For the text-containing cell, return its midpoint in [x, y] coordinate format. 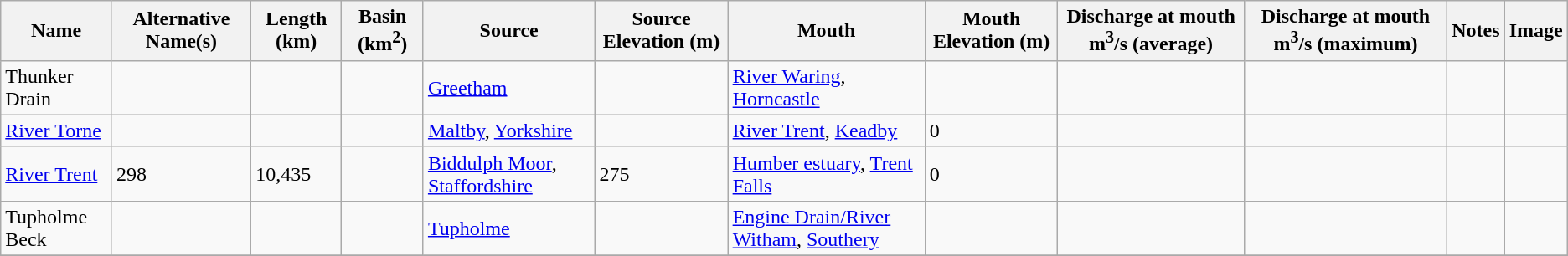
Humber estuary, Trent Falls [826, 174]
Notes [1476, 31]
Thunker Drain [57, 87]
Alternative Name(s) [181, 31]
Basin (km2) [383, 31]
Tupholme [509, 228]
Image [1536, 31]
River Torne [57, 131]
275 [662, 174]
Discharge at mouth m3/s (maximum) [1345, 31]
River Waring, Horncastle [826, 87]
Length (km) [297, 31]
Mouth [826, 31]
Greetham [509, 87]
River Trent [57, 174]
River Trent, Keadby [826, 131]
Maltby, Yorkshire [509, 131]
Engine Drain/River Witham, Southery [826, 228]
Name [57, 31]
Mouth Elevation (m) [992, 31]
Tupholme Beck [57, 228]
Biddulph Moor, Staffordshire [509, 174]
298 [181, 174]
10,435 [297, 174]
Source [509, 31]
Source Elevation (m) [662, 31]
Discharge at mouth m3/s (average) [1151, 31]
